Determine the (x, y) coordinate at the center of the cell enclosing the given text.  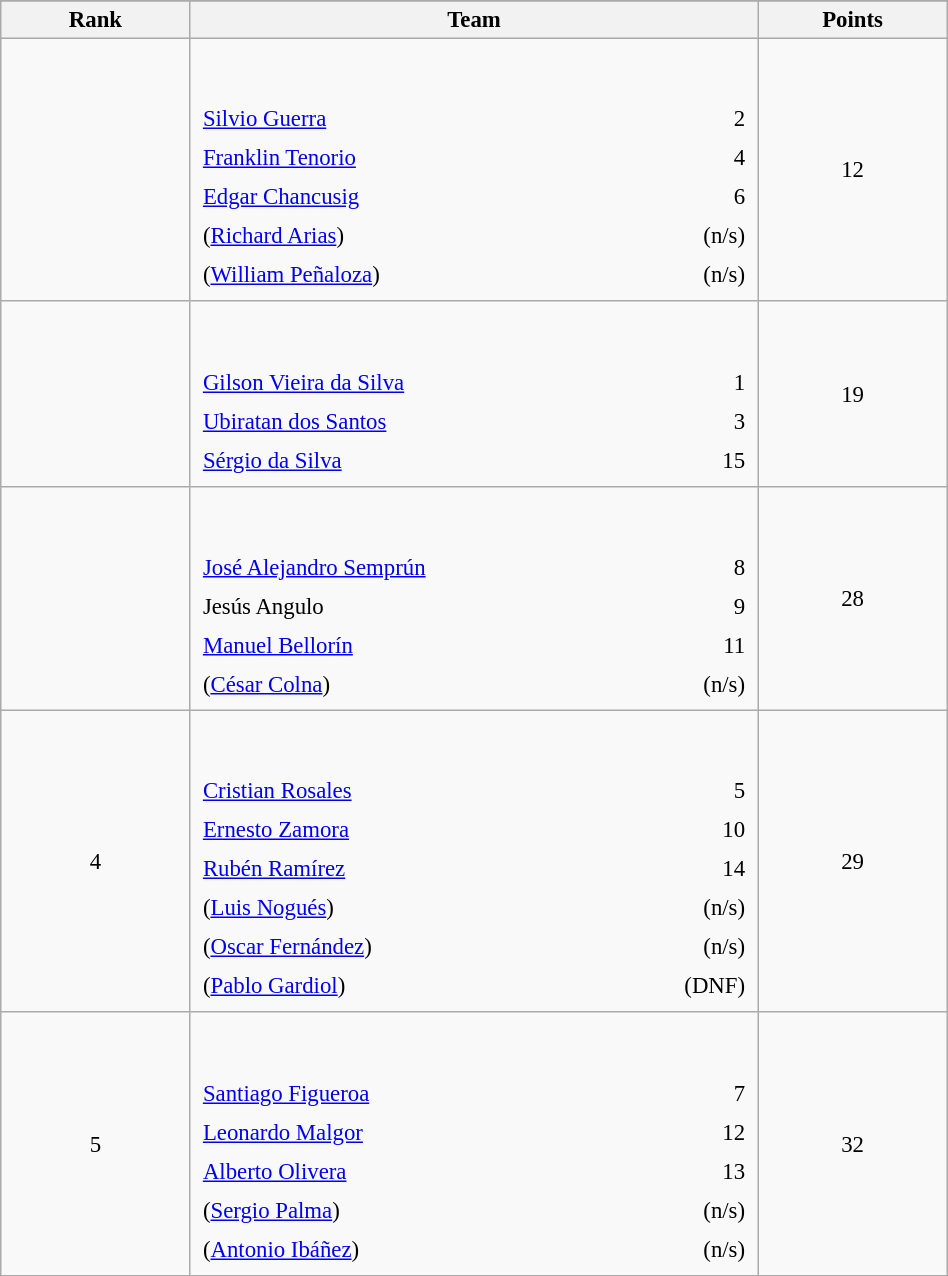
Santiago Figueroa (410, 1093)
José Alejandro Semprún (423, 567)
Silvio Guerra 2 Franklin Tenorio 4 Edgar Chancusig 6 (Richard Arias) (n/s) (William Peñaloza) (n/s) (474, 170)
Points (852, 20)
(Luis Nogués) (395, 908)
Gilson Vieira da Silva 1 Ubiratan dos Santos 3 Sérgio da Silva 15 (474, 394)
Cristian Rosales 5 Ernesto Zamora 10 Rubén Ramírez 14 (Luis Nogués) (n/s) (Oscar Fernández) (n/s) (Pablo Gardiol) (DNF) (474, 861)
(William Peñaloza) (414, 275)
10 (672, 830)
(César Colna) (423, 684)
Ernesto Zamora (395, 830)
(Sergio Palma) (410, 1210)
11 (700, 645)
(Antonio Ibáñez) (410, 1249)
Alberto Olivera (410, 1171)
Cristian Rosales (395, 791)
6 (691, 197)
Silvio Guerra (414, 119)
14 (672, 869)
José Alejandro Semprún 8 Jesús Angulo 9 Manuel Bellorín 11 (César Colna) (n/s) (474, 598)
Team (474, 20)
32 (852, 1144)
(DNF) (672, 986)
19 (852, 394)
Franklin Tenorio (414, 158)
1 (713, 382)
Rank (96, 20)
Leonardo Malgor (410, 1132)
28 (852, 598)
7 (688, 1093)
Rubén Ramírez (395, 869)
Ubiratan dos Santos (436, 421)
9 (700, 606)
(Richard Arias) (414, 236)
3 (713, 421)
Manuel Bellorín (423, 645)
13 (688, 1171)
8 (700, 567)
(Pablo Gardiol) (395, 986)
Santiago Figueroa 7 Leonardo Malgor 12 Alberto Olivera 13 (Sergio Palma) (n/s) (Antonio Ibáñez) (n/s) (474, 1144)
Jesús Angulo (423, 606)
(Oscar Fernández) (395, 947)
29 (852, 861)
Edgar Chancusig (414, 197)
2 (691, 119)
Gilson Vieira da Silva (436, 382)
Sérgio da Silva (436, 460)
15 (713, 460)
